Detect which cell encompasses the target text, then output its [X, Y] center coordinate. 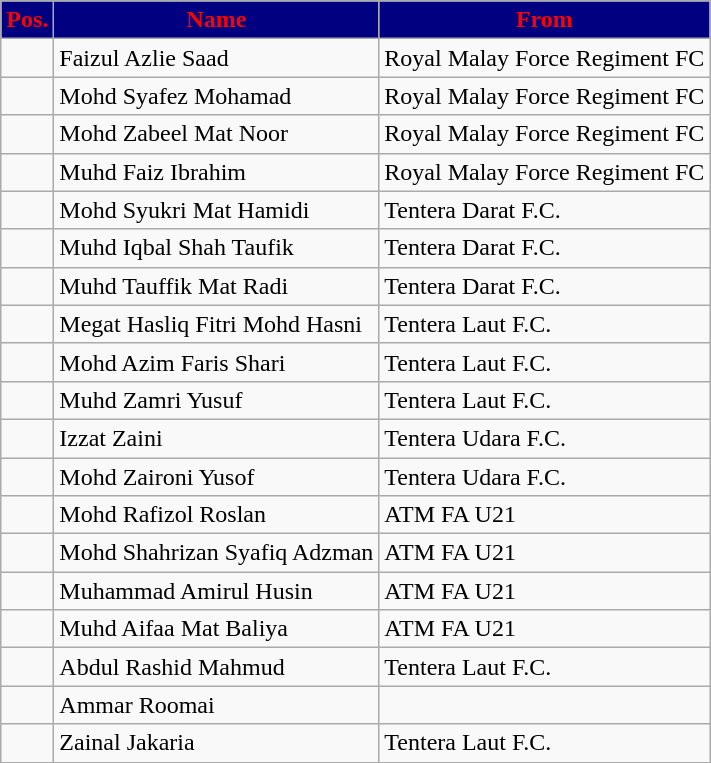
Zainal Jakaria [216, 743]
Ammar Roomai [216, 705]
Muhd Iqbal Shah Taufik [216, 248]
Muhd Zamri Yusuf [216, 400]
Muhd Aifaa Mat Baliya [216, 629]
Mohd Azim Faris Shari [216, 362]
Mohd Syafez Mohamad [216, 96]
Mohd Rafizol Roslan [216, 515]
Izzat Zaini [216, 438]
Muhammad Amirul Husin [216, 591]
Mohd Zaironi Yusof [216, 477]
Mohd Zabeel Mat Noor [216, 134]
Name [216, 20]
Abdul Rashid Mahmud [216, 667]
Mohd Shahrizan Syafiq Adzman [216, 553]
Muhd Faiz Ibrahim [216, 172]
Megat Hasliq Fitri Mohd Hasni [216, 324]
Pos. [28, 20]
From [544, 20]
Faizul Azlie Saad [216, 58]
Muhd Tauffik Mat Radi [216, 286]
Mohd Syukri Mat Hamidi [216, 210]
